From the cell containing the given text, extract its center point as (X, Y) coordinate. 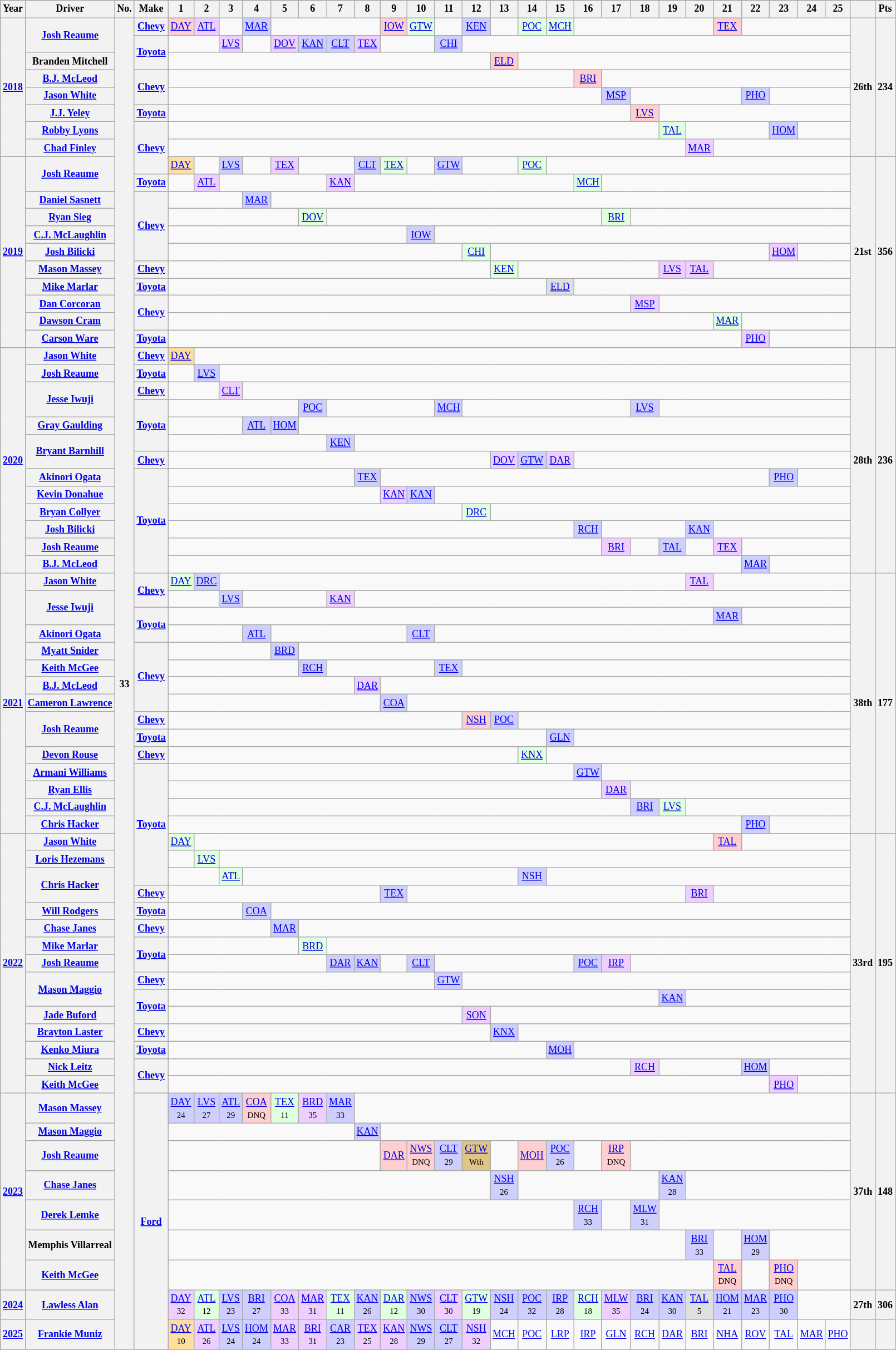
MLW35 (616, 1305)
NSH32 (476, 1334)
23 (784, 9)
SON (476, 1015)
Kevin Donahue (70, 495)
MAR23 (756, 1305)
21 (727, 9)
RCH18 (588, 1305)
Pts (885, 9)
NSH24 (504, 1305)
CAR23 (341, 1334)
236 (885, 460)
ATL29 (231, 1108)
NWS29 (421, 1334)
ATL26 (206, 1334)
Armani Williams (70, 772)
11 (449, 9)
24 (812, 9)
MAR31 (313, 1305)
COADNQ (257, 1108)
5 (285, 9)
Ryan Sieg (70, 217)
Loris Hezemans (70, 859)
2018 (13, 87)
17 (616, 9)
Make (151, 9)
POC26 (560, 1155)
13 (504, 9)
GTWWth (476, 1155)
No. (125, 9)
Dawson Cram (70, 322)
HOM29 (756, 1245)
3 (231, 9)
9 (394, 9)
Kenko Miura (70, 1050)
PHO30 (784, 1305)
27th (863, 1305)
Daniel Sasnett (70, 200)
NWS30 (421, 1305)
2023 (13, 1192)
2021 (13, 703)
21st (863, 252)
Frankie Muniz (70, 1334)
Gray Gaulding (70, 425)
IRP28 (560, 1305)
Ford (151, 1222)
Branden Mitchell (70, 61)
8 (367, 9)
6 (313, 9)
NSH26 (504, 1185)
LVS23 (231, 1305)
2019 (13, 252)
38th (863, 703)
DAR12 (394, 1305)
Nick Leitz (70, 1067)
KAN30 (672, 1305)
26th (863, 87)
Myatt Snider (70, 651)
195 (885, 963)
2025 (13, 1334)
LRP (560, 1334)
Bryant Barnhill (70, 451)
306 (885, 1305)
Ryan Ellis (70, 789)
RCH33 (588, 1215)
DAY24 (181, 1108)
177 (885, 703)
33rd (863, 963)
Carson Ware (70, 338)
BRD35 (313, 1108)
J.J. Yeley (70, 114)
Lawless Alan (70, 1305)
10 (421, 9)
Robby Lyons (70, 130)
33 (125, 683)
TAL5 (700, 1305)
1 (181, 9)
PHODNQ (784, 1275)
CLT27 (449, 1334)
POC32 (532, 1305)
DAY32 (181, 1305)
HOM24 (257, 1334)
LVS24 (231, 1334)
ROV (756, 1334)
234 (885, 87)
25 (838, 9)
15 (560, 9)
Year (13, 9)
DAY10 (181, 1334)
CLT30 (449, 1305)
Driver (70, 9)
356 (885, 252)
2022 (13, 963)
7 (341, 9)
GTW19 (476, 1305)
Bryan Collyer (70, 512)
148 (885, 1192)
14 (532, 9)
KAN26 (367, 1305)
BRI31 (313, 1334)
LVS27 (206, 1108)
IRPDNQ (616, 1155)
Dan Corcoran (70, 304)
NWSDNQ (421, 1155)
Cameron Lawrence (70, 703)
28th (863, 460)
MLW31 (644, 1215)
NHA (727, 1334)
BRI27 (257, 1305)
Brayton Laster (70, 1033)
HOM21 (727, 1305)
CLT29 (449, 1155)
ATL12 (206, 1305)
TEX25 (367, 1334)
12 (476, 9)
37th (863, 1192)
BRI33 (700, 1245)
22 (756, 9)
Jade Buford (70, 1015)
TALDNQ (727, 1275)
Derek Lemke (70, 1215)
COA33 (285, 1305)
2020 (13, 460)
Chad Finley (70, 148)
Devon Rouse (70, 755)
2 (206, 9)
18 (644, 9)
16 (588, 9)
19 (672, 9)
20 (700, 9)
Will Rodgers (70, 912)
BRI24 (644, 1305)
2024 (13, 1305)
Memphis Villarreal (70, 1245)
4 (257, 9)
